Search for the cell housing the specified text and yield its (X, Y) center coordinate. 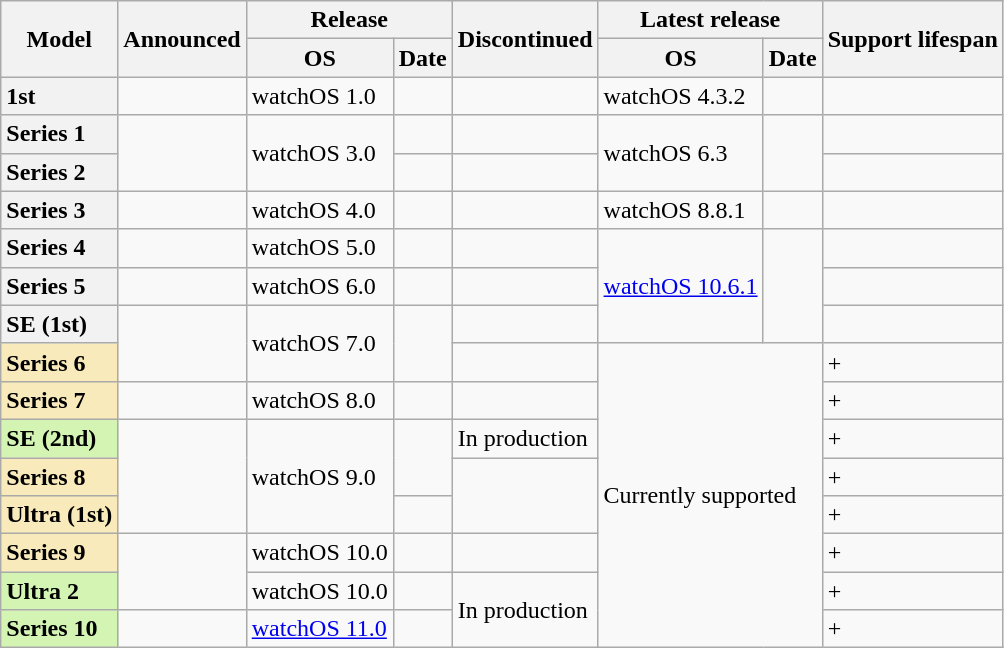
Series 7 (60, 400)
watchOS 3.0 (320, 153)
Series 4 (60, 248)
Currently supported (710, 495)
Model (60, 39)
watchOS 8.0 (320, 400)
watchOS 5.0 (320, 248)
Release (349, 20)
Series 1 (60, 134)
Support lifespan (912, 39)
Series 2 (60, 172)
watchOS 4.3.2 (680, 96)
Series 3 (60, 210)
watchOS 8.8.1 (680, 210)
Series 9 (60, 553)
Ultra (1st) (60, 515)
watchOS 7.0 (320, 343)
watchOS 1.0 (320, 96)
Announced (182, 39)
watchOS 9.0 (320, 476)
watchOS 6.3 (680, 153)
Series 8 (60, 477)
watchOS 11.0 (320, 629)
Discontinued (525, 39)
Series 5 (60, 286)
Ultra 2 (60, 591)
SE (1st) (60, 324)
Series 6 (60, 362)
1st (60, 96)
Series 10 (60, 629)
watchOS 4.0 (320, 210)
Latest release (710, 20)
watchOS 10.6.1 (680, 286)
SE (2nd) (60, 438)
watchOS 6.0 (320, 286)
